Find where the given text appears and provide that cell's center as (X, Y) coordinate. 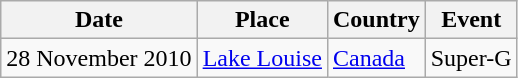
28 November 2010 (99, 58)
Country (376, 20)
Lake Louise (262, 58)
Canada (376, 58)
Date (99, 20)
Event (471, 20)
Place (262, 20)
Super-G (471, 58)
